For the text-containing cell, return its midpoint in [x, y] coordinate format. 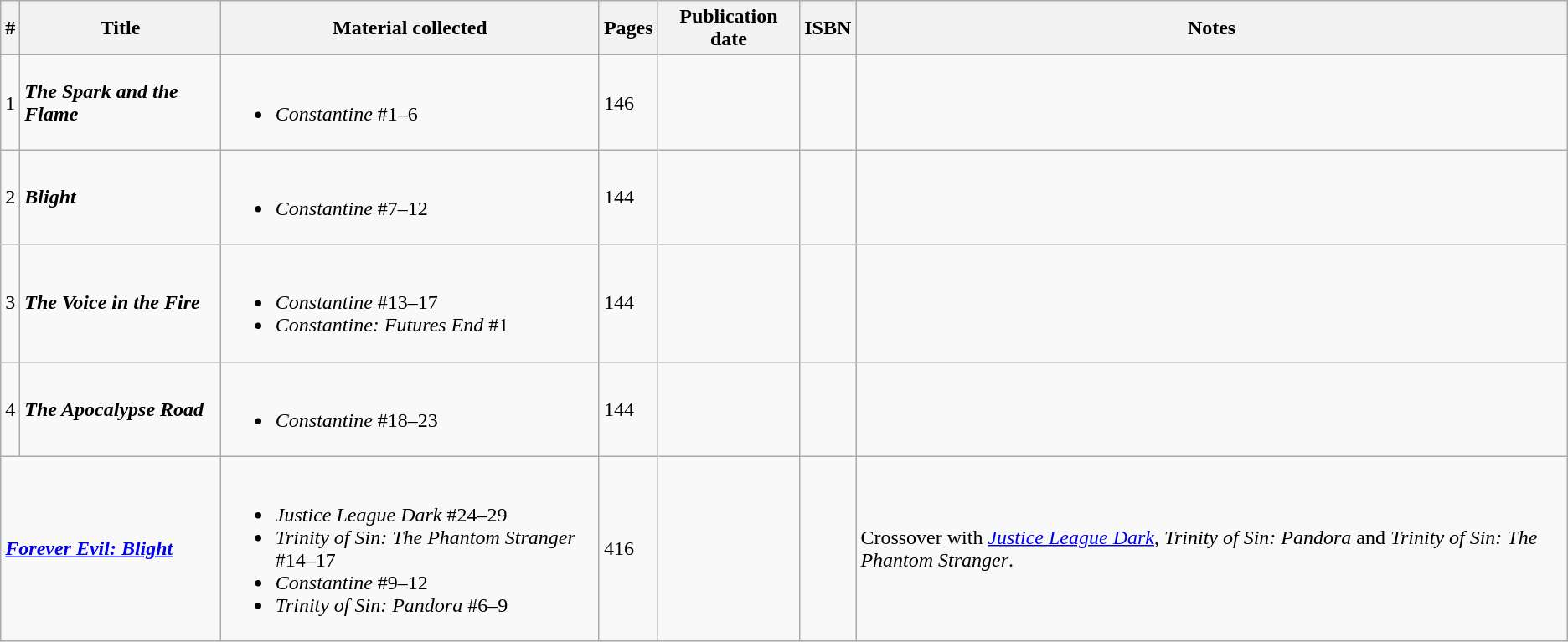
2 [10, 198]
The Apocalypse Road [121, 408]
Constantine #1–6 [410, 102]
Crossover with Justice League Dark, Trinity of Sin: Pandora and Trinity of Sin: The Phantom Stranger. [1211, 549]
Notes [1211, 28]
3 [10, 303]
Publication date [729, 28]
1 [10, 102]
416 [628, 549]
Pages [628, 28]
4 [10, 408]
ISBN [828, 28]
Constantine #13–17Constantine: Futures End #1 [410, 303]
Forever Evil: Blight [111, 549]
Justice League Dark #24–29Trinity of Sin: The Phantom Stranger #14–17Constantine #9–12Trinity of Sin: Pandora #6–9 [410, 549]
# [10, 28]
Material collected [410, 28]
The Spark and the Flame [121, 102]
Constantine #18–23 [410, 408]
The Voice in the Fire [121, 303]
146 [628, 102]
Blight [121, 198]
Constantine #7–12 [410, 198]
Title [121, 28]
